Determine the [x, y] coordinate at the center of the cell enclosing the given text.  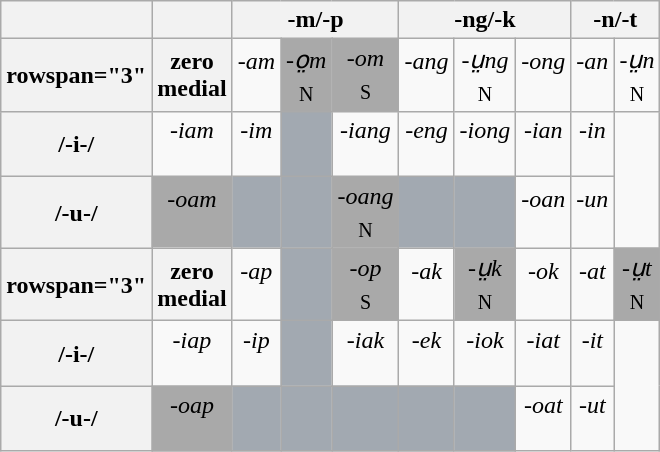
-im [256, 144]
-opS [366, 284]
-n/-t [616, 20]
-am [256, 76]
-in [592, 144]
-ṳt N [637, 284]
-iok [485, 354]
-oat [544, 418]
-it [592, 354]
-ong [544, 76]
-ap [256, 284]
-oan [544, 212]
-ut [592, 418]
-ṳng N [485, 76]
-ek [426, 354]
-ok [544, 284]
-un [592, 212]
-iat [544, 354]
-oam [192, 212]
-ak [426, 284]
-ng/-k [485, 20]
-iam [192, 144]
-ian [544, 144]
-ip [256, 354]
-an [592, 76]
-ang [426, 76]
-at [592, 284]
-om S [366, 76]
-iong [485, 144]
-iang [366, 144]
-oang N [366, 212]
-iap [192, 354]
-m/-p [316, 20]
-o̤m N [306, 76]
-ṳn N [637, 76]
-eng [426, 144]
-ṳk N [485, 284]
-iak [366, 354]
-oap [192, 418]
